Return the [X, Y] coordinate for the center point of the cell that contains the specified text.  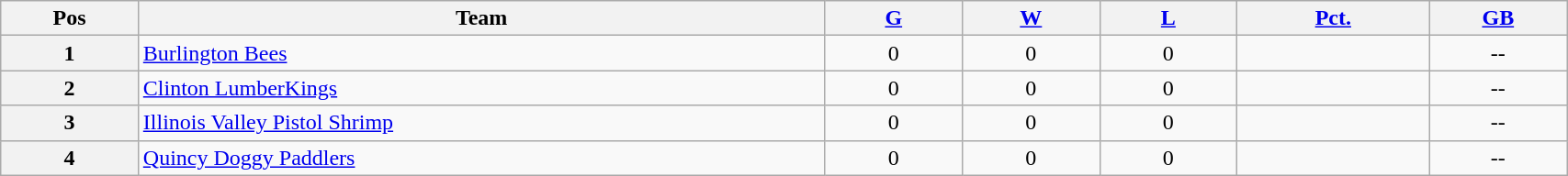
4 [70, 158]
1 [70, 53]
Team [481, 18]
Clinton LumberKings [481, 88]
Pct. [1334, 18]
Illinois Valley Pistol Shrimp [481, 123]
Burlington Bees [481, 53]
2 [70, 88]
W [1032, 18]
3 [70, 123]
G [894, 18]
Quincy Doggy Paddlers [481, 158]
L [1168, 18]
Pos [70, 18]
GB [1498, 18]
